Search for the cell housing the specified text and yield its (x, y) center coordinate. 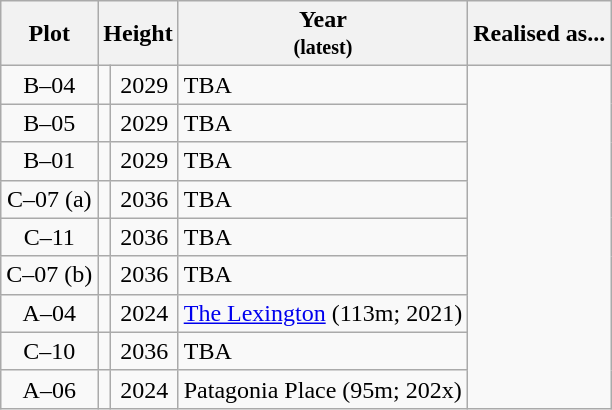
The Lexington (113m; 2021) (322, 313)
Patagonia Place (95m; 202x) (322, 389)
C–10 (50, 351)
Height (138, 34)
C–07 (a) (50, 199)
C–07 (b) (50, 275)
Year(latest) (322, 34)
Realised as... (540, 34)
Plot (50, 34)
C–11 (50, 237)
B–04 (50, 85)
A–04 (50, 313)
B–01 (50, 161)
B–05 (50, 123)
A–06 (50, 389)
